Scan for the cell matching the given text and deliver its (X, Y) coordinate at center. 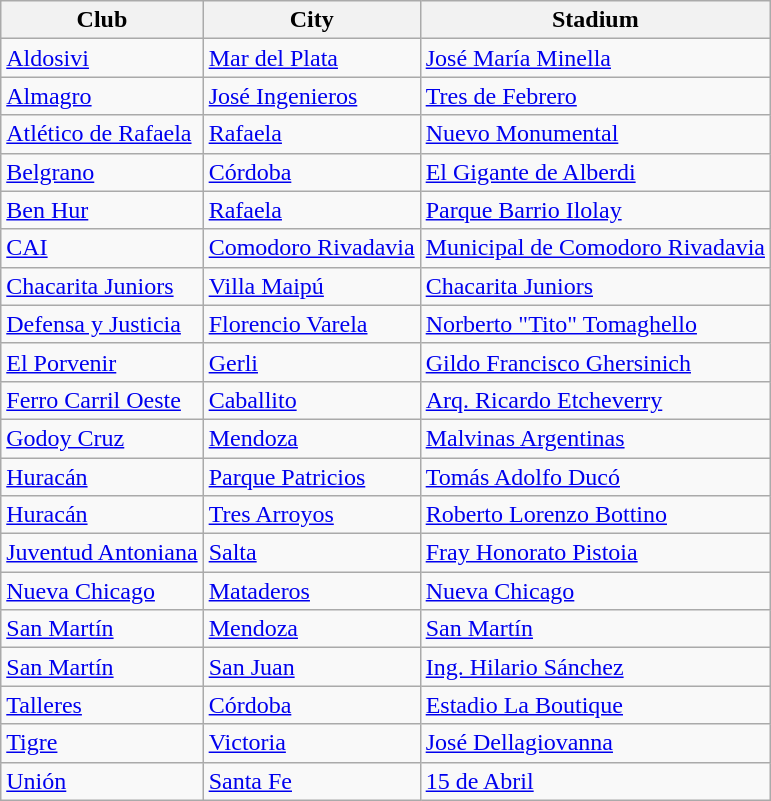
Villa Maipú (312, 286)
Juventud Antoniana (102, 553)
Parque Barrio Ilolay (595, 210)
Fray Honorato Pistoia (595, 553)
15 de Abril (595, 781)
Tres de Febrero (595, 96)
Nuevo Monumental (595, 134)
Gerli (312, 362)
Roberto Lorenzo Bottino (595, 515)
Tomás Adolfo Ducó (595, 477)
Salta (312, 553)
Comodoro Rivadavia (312, 248)
Aldosivi (102, 58)
Godoy Cruz (102, 438)
Belgrano (102, 172)
El Porvenir (102, 362)
Ing. Hilario Sánchez (595, 667)
Malvinas Argentinas (595, 438)
Unión (102, 781)
José María Minella (595, 58)
José Ingenieros (312, 96)
CAI (102, 248)
Tigre (102, 743)
Victoria (312, 743)
El Gigante de Alberdi (595, 172)
Caballito (312, 400)
Club (102, 20)
Almagro (102, 96)
Estadio La Boutique (595, 705)
San Juan (312, 667)
José Dellagiovanna (595, 743)
Stadium (595, 20)
City (312, 20)
Atlético de Rafaela (102, 134)
Arq. Ricardo Etcheverry (595, 400)
Ben Hur (102, 210)
Gildo Francisco Ghersinich (595, 362)
Ferro Carril Oeste (102, 400)
Municipal de Comodoro Rivadavia (595, 248)
Mataderos (312, 591)
Defensa y Justicia (102, 324)
Norberto "Tito" Tomaghello (595, 324)
Talleres (102, 705)
Florencio Varela (312, 324)
Mar del Plata (312, 58)
Santa Fe (312, 781)
Tres Arroyos (312, 515)
Parque Patricios (312, 477)
